Capture the cell that displays the provided text and extract its [x, y] central coordinate. 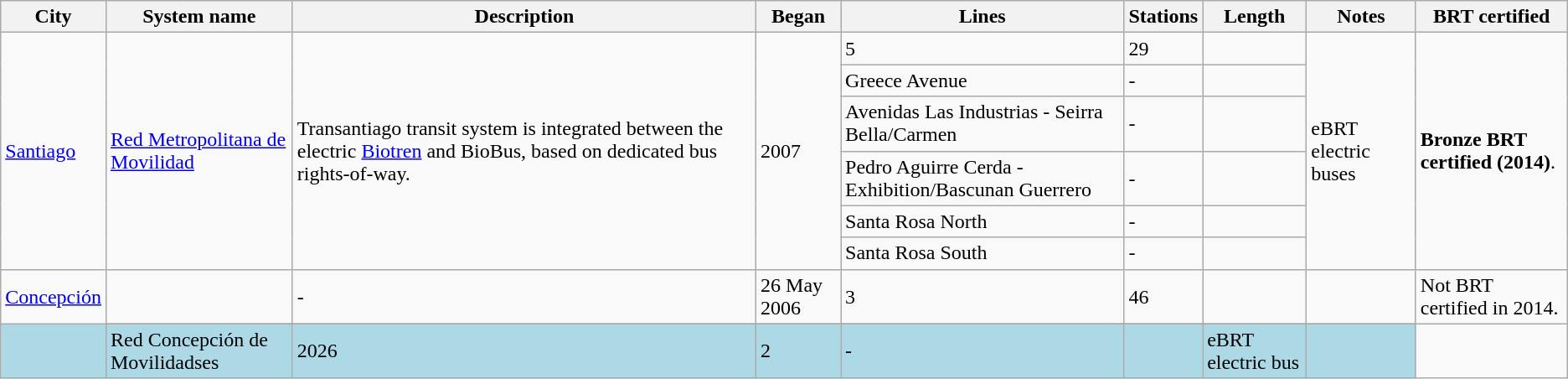
Not BRT certified in 2014. [1491, 297]
Began [799, 17]
46 [1163, 297]
Description [524, 17]
5 [983, 49]
eBRT electric buses [1362, 151]
Notes [1362, 17]
Red Metropolitana de Movilidad [199, 151]
29 [1163, 49]
2026 [524, 350]
Lines [983, 17]
Concepción [54, 297]
Transantiago transit system is integrated between the electric Biotren and BioBus, based on dedicated bus rights-of-way. [524, 151]
Avenidas Las Industrias - Seirra Bella/Carmen [983, 124]
2007 [799, 151]
Stations [1163, 17]
BRT certified [1491, 17]
2 [799, 350]
Greece Avenue [983, 80]
System name [199, 17]
Pedro Aguirre Cerda - Exhibition/Bascunan Guerrero [983, 178]
eBRT electric bus [1255, 350]
Santa Rosa South [983, 253]
City [54, 17]
Bronze BRT certified (2014). [1491, 151]
Red Concepción de Movilidadses [199, 350]
Santiago [54, 151]
26 May 2006 [799, 297]
Length [1255, 17]
Santa Rosa North [983, 221]
3 [983, 297]
